Find where the given text appears and provide that cell's center as [X, Y] coordinate. 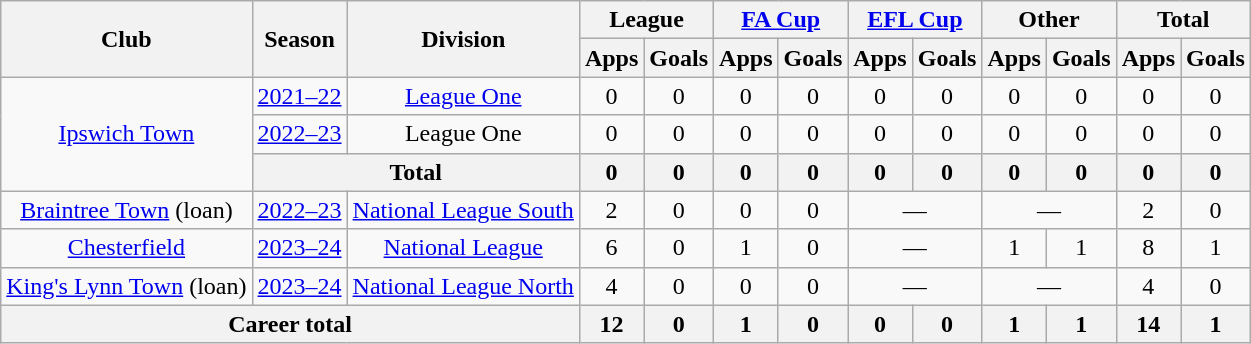
National League [463, 248]
12 [611, 324]
National League North [463, 286]
Season [300, 39]
EFL Cup [915, 20]
Other [1049, 20]
Ipswich Town [126, 134]
Division [463, 39]
King's Lynn Town (loan) [126, 286]
6 [611, 248]
Braintree Town (loan) [126, 210]
National League South [463, 210]
2021–22 [300, 96]
Career total [290, 324]
Club [126, 39]
14 [1148, 324]
FA Cup [781, 20]
Chesterfield [126, 248]
8 [1148, 248]
League [646, 20]
